From the cell containing the given text, extract its center point as (X, Y) coordinate. 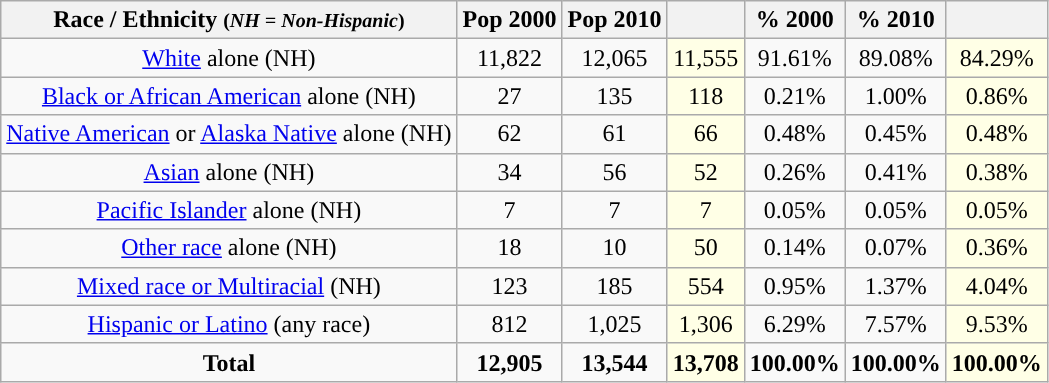
% 2010 (896, 20)
18 (510, 248)
Other race alone (NH) (229, 248)
52 (706, 172)
118 (706, 96)
56 (614, 172)
White alone (NH) (229, 58)
554 (706, 286)
Pop 2000 (510, 20)
12,065 (614, 58)
Total (229, 362)
11,555 (706, 58)
50 (706, 248)
0.26% (794, 172)
0.38% (996, 172)
0.21% (794, 96)
13,708 (706, 362)
0.36% (996, 248)
7.57% (896, 324)
0.45% (896, 134)
13,544 (614, 362)
1,025 (614, 324)
123 (510, 286)
91.61% (794, 58)
11,822 (510, 58)
812 (510, 324)
4.04% (996, 286)
27 (510, 96)
6.29% (794, 324)
9.53% (996, 324)
0.07% (896, 248)
34 (510, 172)
1.00% (896, 96)
135 (614, 96)
Pop 2010 (614, 20)
Asian alone (NH) (229, 172)
185 (614, 286)
66 (706, 134)
1,306 (706, 324)
Black or African American alone (NH) (229, 96)
84.29% (996, 58)
12,905 (510, 362)
Pacific Islander alone (NH) (229, 210)
0.14% (794, 248)
Mixed race or Multiracial (NH) (229, 286)
Race / Ethnicity (NH = Non-Hispanic) (229, 20)
Native American or Alaska Native alone (NH) (229, 134)
89.08% (896, 58)
10 (614, 248)
1.37% (896, 286)
Hispanic or Latino (any race) (229, 324)
% 2000 (794, 20)
0.41% (896, 172)
0.86% (996, 96)
62 (510, 134)
61 (614, 134)
0.95% (794, 286)
